Determine the [X, Y] coordinate at the center of the cell enclosing the given text.  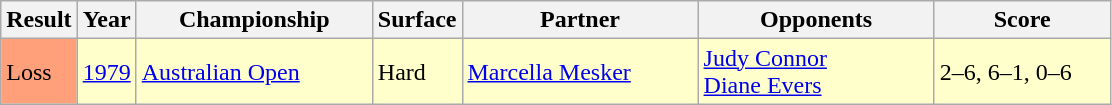
1979 [106, 72]
Judy Connor Diane Evers [816, 72]
Loss [39, 72]
Partner [580, 20]
2–6, 6–1, 0–6 [1022, 72]
Opponents [816, 20]
Hard [417, 72]
Australian Open [254, 72]
Championship [254, 20]
Surface [417, 20]
Result [39, 20]
Year [106, 20]
Score [1022, 20]
Marcella Mesker [580, 72]
